Find where the given text appears and provide that cell's center as (X, Y) coordinate. 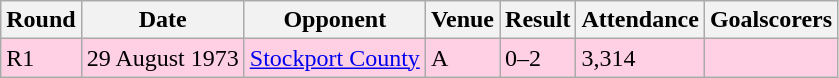
Round (41, 20)
29 August 1973 (162, 58)
Goalscorers (770, 20)
A (462, 58)
Attendance (640, 20)
R1 (41, 58)
Stockport County (334, 58)
Result (538, 20)
Date (162, 20)
0–2 (538, 58)
3,314 (640, 58)
Opponent (334, 20)
Venue (462, 20)
